From the cell containing the given text, extract its center point as [x, y] coordinate. 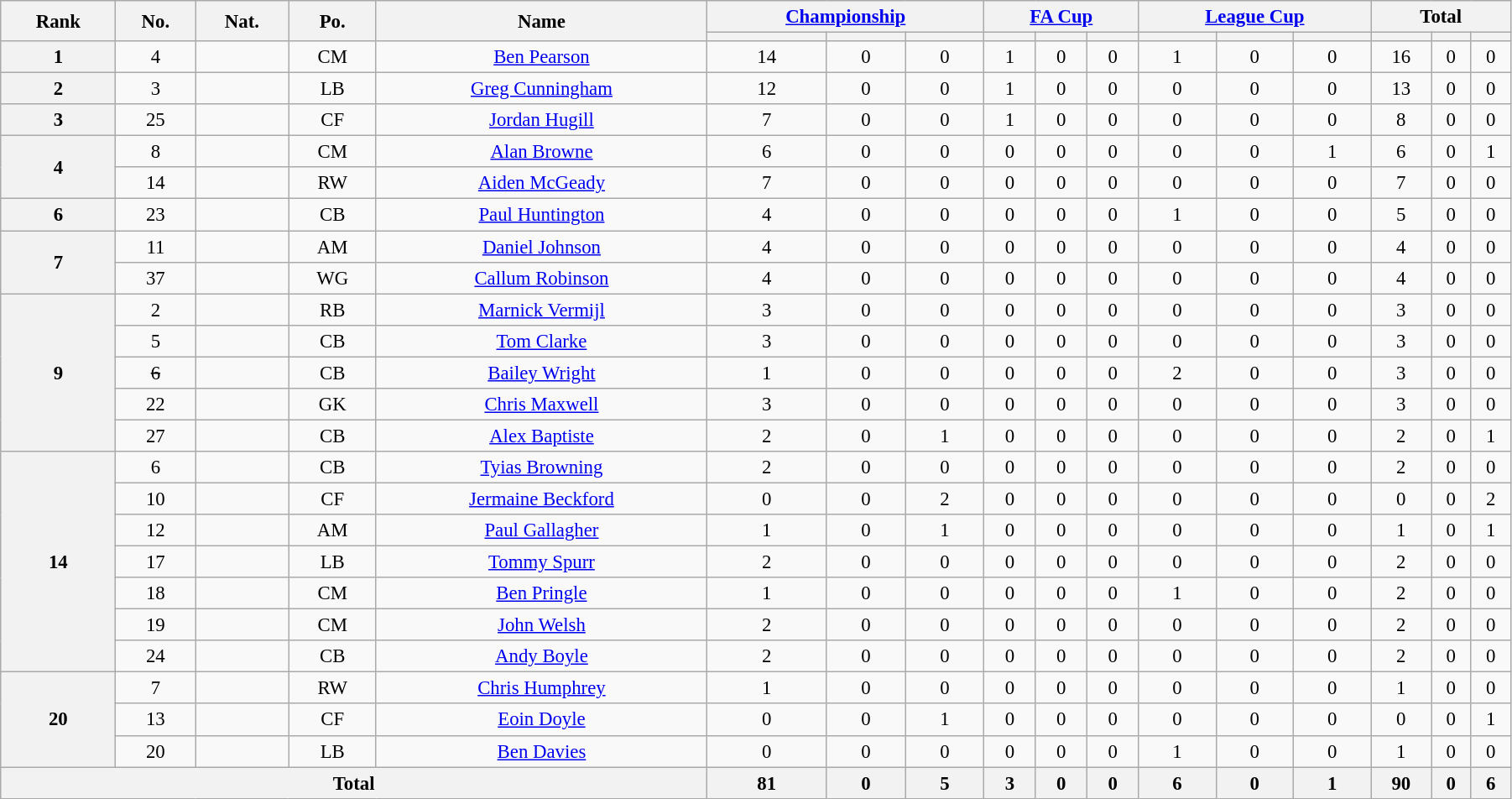
Ben Pearson [541, 57]
19 [156, 625]
RB [332, 310]
16 [1401, 57]
Callum Robinson [541, 278]
Jordan Hugill [541, 120]
Ben Pringle [541, 593]
81 [767, 783]
Ben Davies [541, 751]
37 [156, 278]
24 [156, 656]
Tommy Spurr [541, 562]
10 [156, 499]
Rank [59, 21]
Jermaine Beckford [541, 499]
Paul Gallagher [541, 530]
Nat. [242, 21]
18 [156, 593]
Marnick Vermijl [541, 310]
Chris Humphrey [541, 688]
Daniel Johnson [541, 247]
27 [156, 436]
League Cup [1255, 17]
Tom Clarke [541, 341]
Championship [845, 17]
Alex Baptiste [541, 436]
GK [332, 405]
No. [156, 21]
Andy Boyle [541, 656]
17 [156, 562]
Tyias Browning [541, 467]
Bailey Wright [541, 373]
FA Cup [1061, 17]
11 [156, 247]
Name [541, 21]
Aiden McGeady [541, 184]
25 [156, 120]
9 [59, 373]
23 [156, 215]
22 [156, 405]
WG [332, 278]
Paul Huntington [541, 215]
Po. [332, 21]
Alan Browne [541, 152]
John Welsh [541, 625]
Chris Maxwell [541, 405]
Eoin Doyle [541, 720]
90 [1401, 783]
Greg Cunningham [541, 89]
